Provide the (x, y) coordinate of the cell's center where the given text is located.  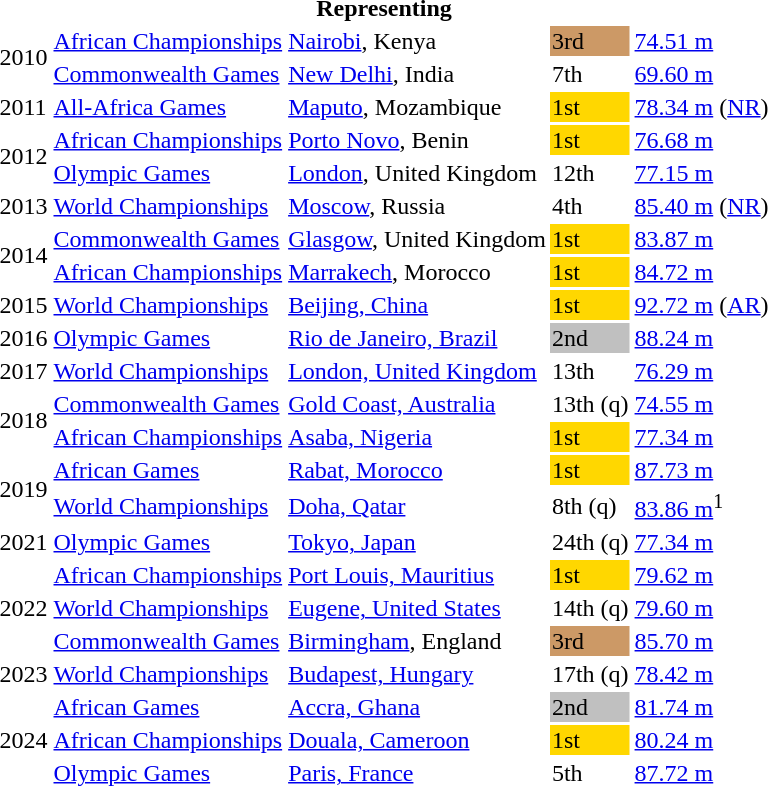
13th (590, 371)
Budapest, Hungary (418, 674)
Maputo, Mozambique (418, 107)
Douala, Cameroon (418, 740)
Doha, Qatar (418, 506)
24th (q) (590, 542)
All-Africa Games (168, 107)
12th (590, 173)
Gold Coast, Australia (418, 404)
Birmingham, England (418, 641)
Glasgow, United Kingdom (418, 239)
Porto Novo, Benin (418, 140)
Asaba, Nigeria (418, 437)
Accra, Ghana (418, 707)
Rabat, Morocco (418, 470)
Tokyo, Japan (418, 542)
Port Louis, Mauritius (418, 575)
Beijing, China (418, 305)
Rio de Janeiro, Brazil (418, 338)
14th (q) (590, 608)
13th (q) (590, 404)
7th (590, 74)
8th (q) (590, 506)
Nairobi, Kenya (418, 41)
Marrakech, Morocco (418, 272)
4th (590, 206)
17th (q) (590, 674)
New Delhi, India (418, 74)
Eugene, United States (418, 608)
Moscow, Russia (418, 206)
